Find where the given text appears and provide that cell's center as (X, Y) coordinate. 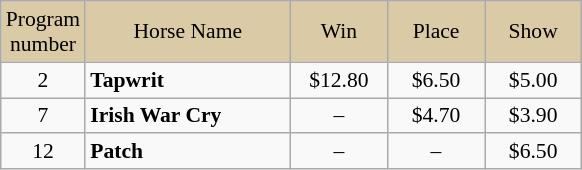
2 (43, 80)
Win (338, 32)
$3.90 (534, 116)
$12.80 (338, 80)
Irish War Cry (188, 116)
Show (534, 32)
Place (436, 32)
7 (43, 116)
12 (43, 152)
$4.70 (436, 116)
Programnumber (43, 32)
Patch (188, 152)
$5.00 (534, 80)
Tapwrit (188, 80)
Horse Name (188, 32)
